For the text-containing cell, return its midpoint in (x, y) coordinate format. 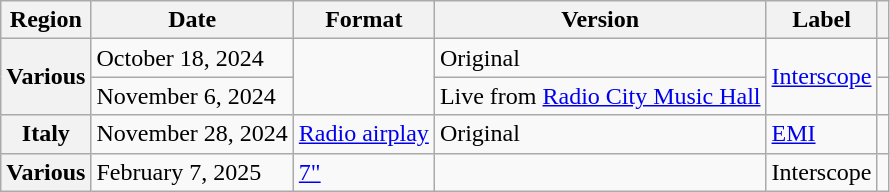
Region (46, 20)
Radio airplay (364, 134)
EMI (822, 134)
Date (192, 20)
November 28, 2024 (192, 134)
November 6, 2024 (192, 96)
Format (364, 20)
7" (364, 172)
Label (822, 20)
Italy (46, 134)
Live from Radio City Music Hall (600, 96)
October 18, 2024 (192, 58)
February 7, 2025 (192, 172)
Version (600, 20)
